From the cell containing the given text, extract its center point as (X, Y) coordinate. 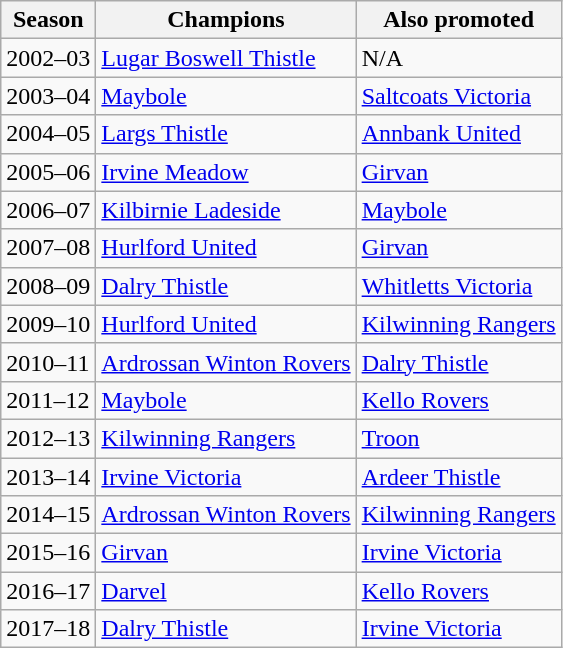
2003–04 (48, 96)
N/A (458, 58)
2005–06 (48, 172)
2012–13 (48, 438)
2009–10 (48, 324)
Whitletts Victoria (458, 286)
2013–14 (48, 477)
Largs Thistle (226, 134)
Champions (226, 20)
2017–18 (48, 629)
Saltcoats Victoria (458, 96)
Kilbirnie Ladeside (226, 210)
2014–15 (48, 515)
Also promoted (458, 20)
Lugar Boswell Thistle (226, 58)
2011–12 (48, 400)
2006–07 (48, 210)
2004–05 (48, 134)
2016–17 (48, 591)
Irvine Meadow (226, 172)
Season (48, 20)
2015–16 (48, 553)
Ardeer Thistle (458, 477)
2010–11 (48, 362)
2008–09 (48, 286)
Darvel (226, 591)
2002–03 (48, 58)
Annbank United (458, 134)
Troon (458, 438)
2007–08 (48, 248)
